Return (X, Y) of the center of cell containing provided text 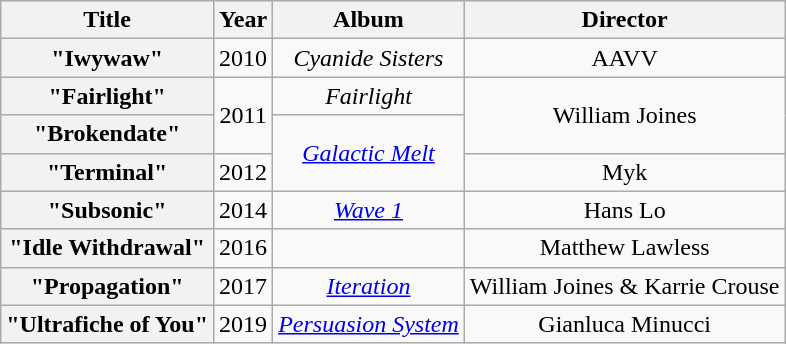
"Brokendate" (108, 134)
2014 (244, 210)
"Idle Withdrawal" (108, 248)
Fairlight (369, 96)
"Subsonic" (108, 210)
William Joines (624, 115)
Director (624, 20)
AAVV (624, 58)
2010 (244, 58)
Cyanide Sisters (369, 58)
2019 (244, 324)
"Propagation" (108, 286)
"Fairlight" (108, 96)
2016 (244, 248)
Album (369, 20)
"Ultrafiche of You" (108, 324)
Matthew Lawless (624, 248)
"Iwywaw" (108, 58)
Galactic Melt (369, 153)
Hans Lo (624, 210)
Wave 1 (369, 210)
2017 (244, 286)
Title (108, 20)
Myk (624, 172)
"Terminal" (108, 172)
Persuasion System (369, 324)
Iteration (369, 286)
William Joines & Karrie Crouse (624, 286)
2012 (244, 172)
Gianluca Minucci (624, 324)
2011 (244, 115)
Year (244, 20)
